Determine the (x, y) coordinate at the center of the cell enclosing the given text.  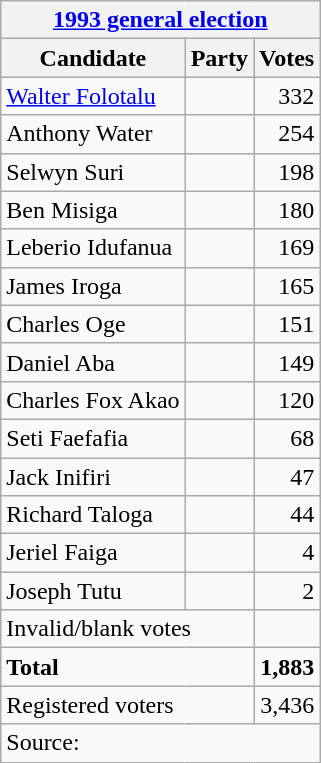
Charles Fox Akao (93, 400)
Ben Misiga (93, 210)
165 (287, 286)
Selwyn Suri (93, 172)
120 (287, 400)
Invalid/blank votes (128, 629)
Jeriel Faiga (93, 553)
Walter Folotalu (93, 96)
Party (219, 58)
Votes (287, 58)
Richard Taloga (93, 515)
332 (287, 96)
1993 general election (160, 20)
4 (287, 553)
Total (128, 667)
3,436 (287, 705)
Daniel Aba (93, 362)
Jack Inifiri (93, 477)
Source: (160, 743)
1,883 (287, 667)
Anthony Water (93, 134)
Charles Oge (93, 324)
149 (287, 362)
44 (287, 515)
James Iroga (93, 286)
Seti Faefafia (93, 438)
169 (287, 248)
151 (287, 324)
Joseph Tutu (93, 591)
254 (287, 134)
47 (287, 477)
Registered voters (128, 705)
198 (287, 172)
2 (287, 591)
68 (287, 438)
Candidate (93, 58)
Leberio Idufanua (93, 248)
180 (287, 210)
